For the text-containing cell, return its midpoint in [X, Y] coordinate format. 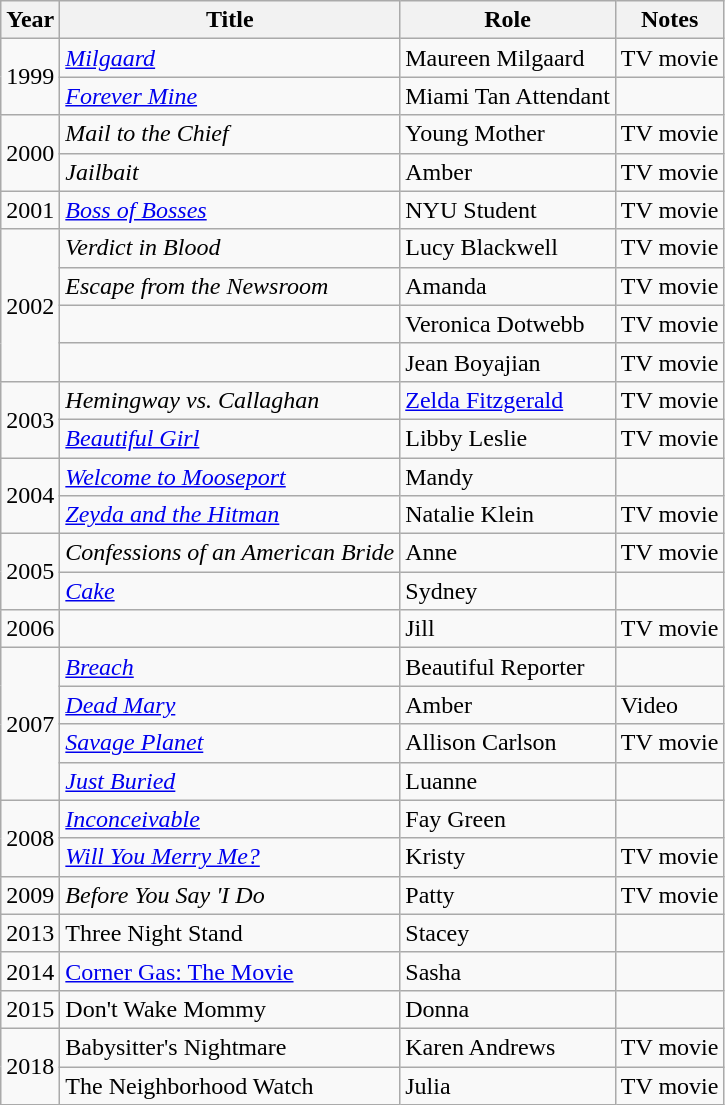
Zelda Fitzgerald [508, 400]
Amanda [508, 286]
Sasha [508, 971]
Three Night Stand [230, 933]
2007 [30, 724]
Before You Say 'I Do [230, 895]
2005 [30, 572]
Miami Tan Attendant [508, 96]
Lucy Blackwell [508, 248]
Welcome to Mooseport [230, 477]
NYU Student [508, 210]
Cake [230, 591]
Savage Planet [230, 743]
2000 [30, 153]
Mandy [508, 477]
Video [670, 705]
Milgaard [230, 58]
Anne [508, 553]
Year [30, 20]
Natalie Klein [508, 515]
Mail to the Chief [230, 134]
Babysitter's Nightmare [230, 1047]
Confessions of an American Bride [230, 553]
Young Mother [508, 134]
Breach [230, 667]
The Neighborhood Watch [230, 1085]
2006 [30, 629]
1999 [30, 77]
Title [230, 20]
Hemingway vs. Callaghan [230, 400]
2015 [30, 1009]
Jill [508, 629]
Jean Boyajian [508, 362]
2003 [30, 419]
Notes [670, 20]
Jailbait [230, 172]
Fay Green [508, 819]
Julia [508, 1085]
2009 [30, 895]
Will You Merry Me? [230, 857]
Don't Wake Mommy [230, 1009]
Donna [508, 1009]
2013 [30, 933]
Beautiful Reporter [508, 667]
Sydney [508, 591]
Just Buried [230, 781]
Patty [508, 895]
Beautiful Girl [230, 438]
2004 [30, 496]
Corner Gas: The Movie [230, 971]
Karen Andrews [508, 1047]
Zeyda and the Hitman [230, 515]
Libby Leslie [508, 438]
Escape from the Newsroom [230, 286]
Stacey [508, 933]
Verdict in Blood [230, 248]
Role [508, 20]
2008 [30, 838]
Luanne [508, 781]
Veronica Dotwebb [508, 324]
Boss of Bosses [230, 210]
2002 [30, 305]
Dead Mary [230, 705]
Maureen Milgaard [508, 58]
Kristy [508, 857]
2001 [30, 210]
2014 [30, 971]
Allison Carlson [508, 743]
Forever Mine [230, 96]
2018 [30, 1066]
Inconceivable [230, 819]
